Identify which cell holds the provided text, then report its [X, Y] central coordinate. 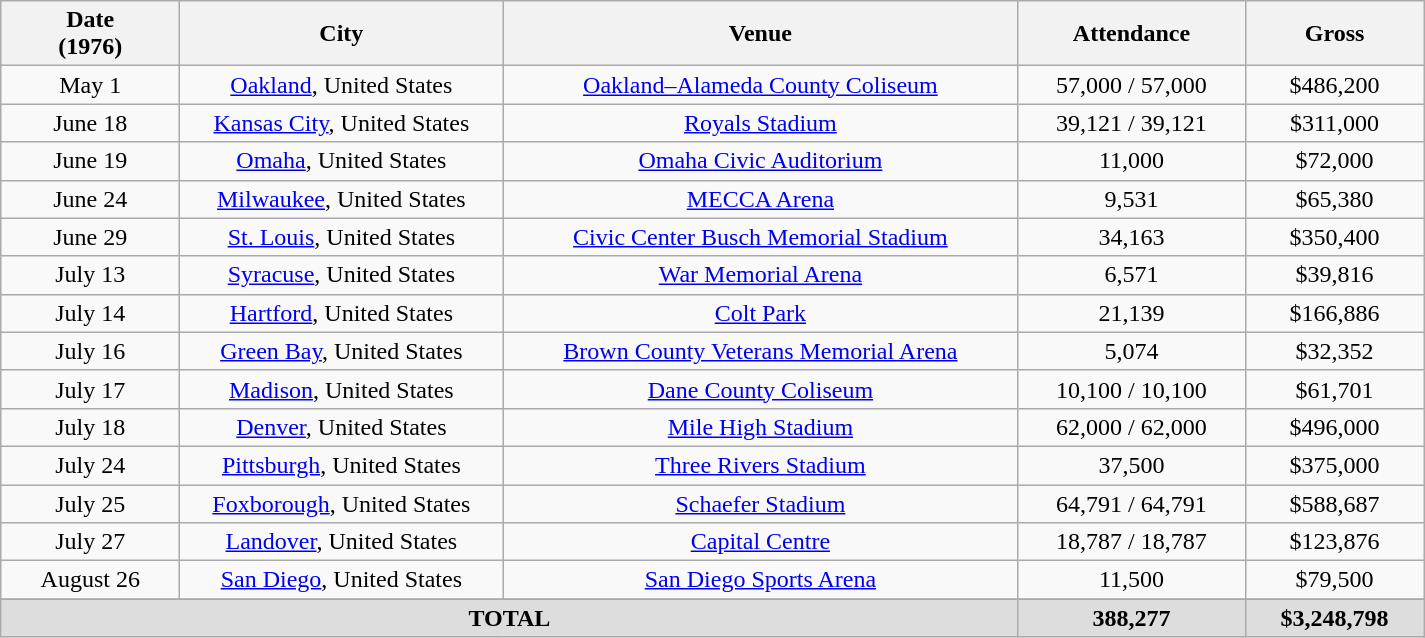
July 14 [90, 313]
June 18 [90, 123]
Venue [760, 34]
July 24 [90, 465]
11,500 [1132, 580]
Omaha, United States [342, 161]
Madison, United States [342, 389]
May 1 [90, 85]
$39,816 [1334, 275]
Royals Stadium [760, 123]
5,074 [1132, 351]
Denver, United States [342, 427]
Syracuse, United States [342, 275]
June 24 [90, 199]
Gross [1334, 34]
62,000 / 62,000 [1132, 427]
$32,352 [1334, 351]
6,571 [1132, 275]
$65,380 [1334, 199]
July 17 [90, 389]
August 26 [90, 580]
July 13 [90, 275]
Kansas City, United States [342, 123]
Hartford, United States [342, 313]
Pittsburgh, United States [342, 465]
$72,000 [1334, 161]
Schaefer Stadium [760, 503]
$486,200 [1334, 85]
Omaha Civic Auditorium [760, 161]
21,139 [1132, 313]
Mile High Stadium [760, 427]
$123,876 [1334, 542]
Attendance [1132, 34]
June 19 [90, 161]
388,277 [1132, 618]
July 27 [90, 542]
Date(1976) [90, 34]
11,000 [1132, 161]
War Memorial Arena [760, 275]
TOTAL [510, 618]
Colt Park [760, 313]
Milwaukee, United States [342, 199]
June 29 [90, 237]
Green Bay, United States [342, 351]
18,787 / 18,787 [1132, 542]
10,100 / 10,100 [1132, 389]
Foxborough, United States [342, 503]
Dane County Coliseum [760, 389]
$61,701 [1334, 389]
MECCA Arena [760, 199]
37,500 [1132, 465]
July 16 [90, 351]
July 18 [90, 427]
9,531 [1132, 199]
San Diego Sports Arena [760, 580]
34,163 [1132, 237]
57,000 / 57,000 [1132, 85]
Landover, United States [342, 542]
$496,000 [1334, 427]
Brown County Veterans Memorial Arena [760, 351]
Oakland, United States [342, 85]
Civic Center Busch Memorial Stadium [760, 237]
64,791 / 64,791 [1132, 503]
$3,248,798 [1334, 618]
$311,000 [1334, 123]
Oakland–Alameda County Coliseum [760, 85]
San Diego, United States [342, 580]
$375,000 [1334, 465]
Capital Centre [760, 542]
39,121 / 39,121 [1132, 123]
St. Louis, United States [342, 237]
Three Rivers Stadium [760, 465]
City [342, 34]
$350,400 [1334, 237]
$79,500 [1334, 580]
July 25 [90, 503]
$588,687 [1334, 503]
$166,886 [1334, 313]
